Determine the (x, y) coordinate at the center of the cell enclosing the given text.  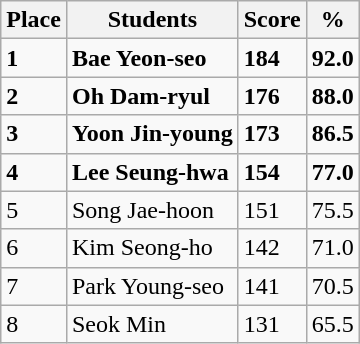
6 (34, 248)
176 (272, 96)
Bae Yeon-seo (152, 58)
154 (272, 172)
% (332, 20)
Lee Seung-hwa (152, 172)
71.0 (332, 248)
88.0 (332, 96)
151 (272, 210)
3 (34, 134)
Kim Seong-ho (152, 248)
Oh Dam-ryul (152, 96)
142 (272, 248)
141 (272, 286)
Score (272, 20)
92.0 (332, 58)
Place (34, 20)
173 (272, 134)
65.5 (332, 324)
5 (34, 210)
184 (272, 58)
7 (34, 286)
77.0 (332, 172)
2 (34, 96)
75.5 (332, 210)
Park Young-seo (152, 286)
Seok Min (152, 324)
70.5 (332, 286)
4 (34, 172)
86.5 (332, 134)
Students (152, 20)
131 (272, 324)
1 (34, 58)
8 (34, 324)
Yoon Jin-young (152, 134)
Song Jae-hoon (152, 210)
